Identify which cell holds the provided text, then report its [X, Y] central coordinate. 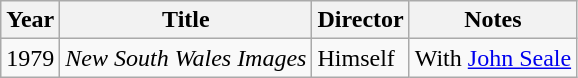
Himself [360, 58]
Notes [492, 20]
Title [186, 20]
Director [360, 20]
Year [30, 20]
With John Seale [492, 58]
1979 [30, 58]
New South Wales Images [186, 58]
